Capture the cell that displays the provided text and extract its [x, y] central coordinate. 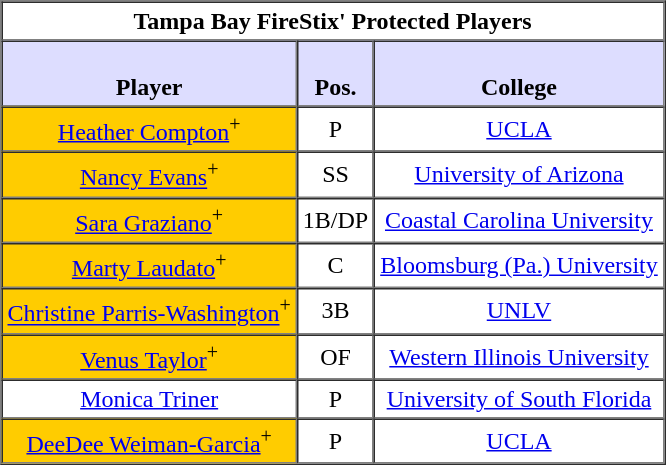
Monica Triner [150, 398]
Christine Parris-Washington+ [150, 310]
Player [150, 73]
UNLV [519, 310]
Venus Taylor+ [150, 356]
Heather Compton+ [150, 128]
SS [336, 174]
Tampa Bay FireStix' Protected Players [333, 22]
University of Arizona [519, 174]
Bloomsburg (Pa.) University [519, 266]
Western Illinois University [519, 356]
OF [336, 356]
Marty Laudato+ [150, 266]
Coastal Carolina University [519, 220]
University of South Florida [519, 398]
Nancy Evans+ [150, 174]
College [519, 73]
1B/DP [336, 220]
C [336, 266]
3B [336, 310]
DeeDee Weiman-Garcia+ [150, 440]
Pos. [336, 73]
Sara Graziano+ [150, 220]
